Detect which cell encompasses the target text, then output its (X, Y) center coordinate. 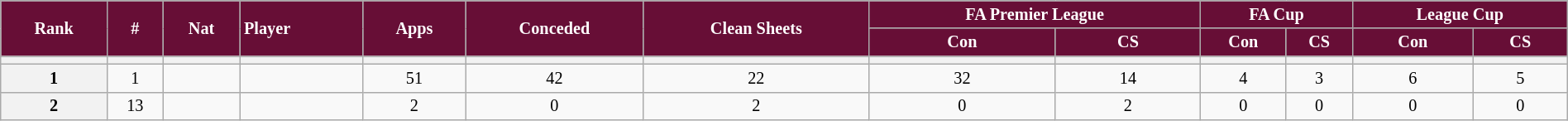
5 (1520, 78)
Nat (202, 28)
13 (136, 106)
42 (554, 78)
Apps (414, 28)
3 (1319, 78)
Clean Sheets (756, 28)
Player (301, 28)
4 (1244, 78)
51 (414, 78)
League Cup (1460, 14)
14 (1128, 78)
FA Cup (1277, 14)
32 (963, 78)
Rank (55, 28)
22 (756, 78)
Conceded (554, 28)
FA Premier League (1035, 14)
6 (1413, 78)
# (136, 28)
